Identify which cell holds the provided text, then report its [x, y] central coordinate. 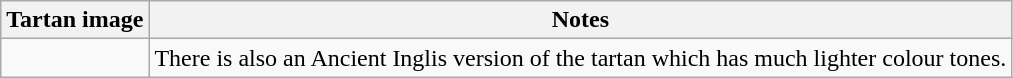
Tartan image [75, 20]
There is also an Ancient Inglis version of the tartan which has much lighter colour tones. [580, 58]
Notes [580, 20]
